Provide the [x, y] coordinate of the cell's center where the given text is located.  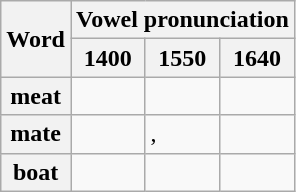
, [182, 134]
mate [36, 134]
1550 [182, 58]
1640 [258, 58]
Word [36, 39]
1400 [108, 58]
boat [36, 172]
meat [36, 96]
Vowel pronunciation [182, 20]
